Provide the (x, y) coordinate of the cell's center where the given text is located.  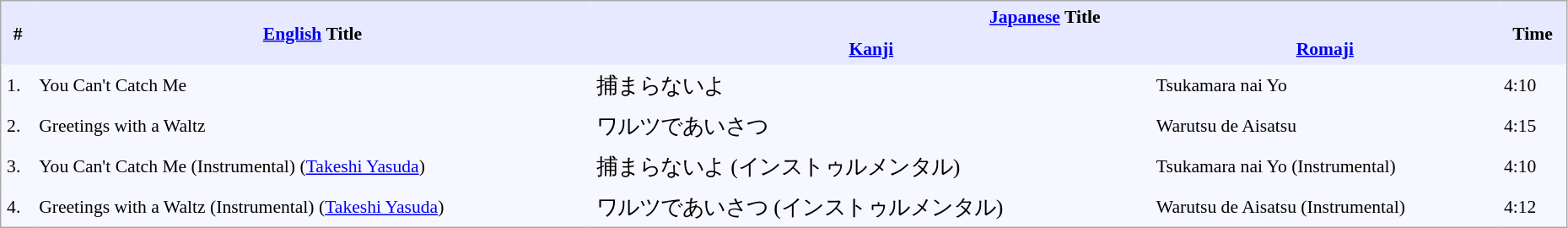
Romaji (1325, 49)
Japanese Title (1045, 17)
Tsukamara nai Yo (Instrumental) (1325, 166)
Tsukamara nai Yo (1325, 84)
ワルツであいさつ (871, 125)
3. (17, 166)
Warutsu de Aisatsu (Instrumental) (1325, 206)
You Can't Catch Me (Instrumental) (Takeshi Yasuda) (312, 166)
Warutsu de Aisatsu (1325, 125)
English Title (312, 33)
Greetings with a Waltz (Instrumental) (Takeshi Yasuda) (312, 206)
捕まらないよ (871, 84)
Greetings with a Waltz (312, 125)
4:15 (1533, 125)
Kanji (871, 49)
捕まらないよ (インストゥルメンタル) (871, 166)
4. (17, 206)
You Can't Catch Me (312, 84)
ワルツであいさつ (インストゥルメンタル) (871, 206)
4:12 (1533, 206)
1. (17, 84)
# (17, 33)
2. (17, 125)
Time (1533, 33)
